Extract the (X, Y) coordinate from the center of the cell holding the provided text.  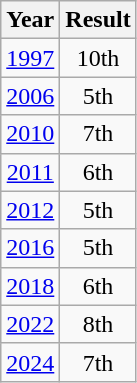
8th (98, 324)
2006 (30, 96)
2018 (30, 286)
2022 (30, 324)
10th (98, 58)
2010 (30, 134)
Result (98, 20)
2024 (30, 362)
2012 (30, 210)
2016 (30, 248)
Year (30, 20)
2011 (30, 172)
1997 (30, 58)
